From the cell containing the given text, extract its center point as [X, Y] coordinate. 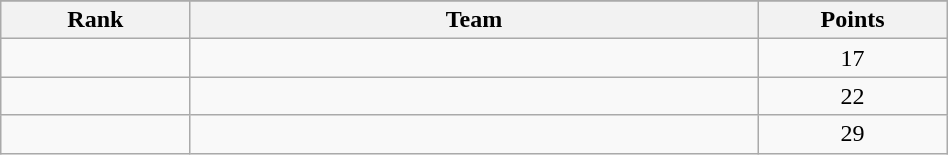
Points [852, 20]
17 [852, 58]
22 [852, 96]
Team [474, 20]
29 [852, 134]
Rank [96, 20]
